Return the (x, y) coordinate for the center point of the cell that contains the specified text.  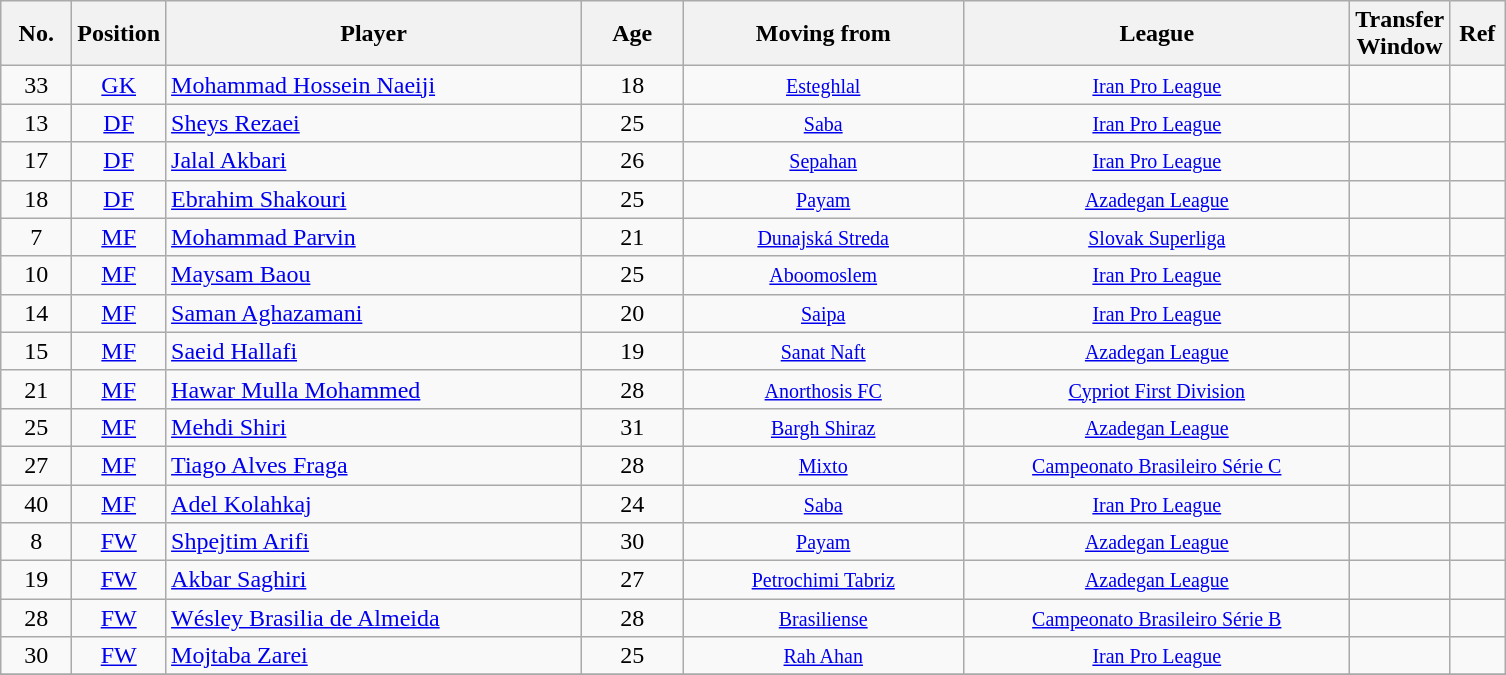
17 (36, 161)
Cypriot First Division (1157, 389)
Hawar Mulla Mohammed (374, 389)
Brasiliense (824, 618)
Mojtaba Zarei (374, 656)
Jalal Akbari (374, 161)
Player (374, 34)
33 (36, 85)
Anorthosis FC (824, 389)
Sepahan (824, 161)
Mohammad Parvin (374, 237)
24 (632, 503)
Adel Kolahkaj (374, 503)
Campeonato Brasileiro Série B (1157, 618)
Transfer Window (1400, 34)
Ref (1477, 34)
Mohammad Hossein Naeiji (374, 85)
13 (36, 123)
Dunajská Streda (824, 237)
Sanat Naft (824, 351)
Mehdi Shiri (374, 427)
7 (36, 237)
Saipa (824, 313)
Sheys Rezaei (374, 123)
Ebrahim Shakouri (374, 199)
40 (36, 503)
Akbar Saghiri (374, 580)
Aboomoslem (824, 275)
Esteghlal (824, 85)
Rah Ahan (824, 656)
League (1157, 34)
14 (36, 313)
20 (632, 313)
26 (632, 161)
8 (36, 542)
Age (632, 34)
Shpejtim Arifi (374, 542)
Saman Aghazamani (374, 313)
Campeonato Brasileiro Série C (1157, 465)
Wésley Brasilia de Almeida (374, 618)
Position (119, 34)
Moving from (824, 34)
Mixto (824, 465)
Bargh Shiraz (824, 427)
Maysam Baou (374, 275)
31 (632, 427)
Tiago Alves Fraga (374, 465)
Saeid Hallafi (374, 351)
Petrochimi Tabriz (824, 580)
Slovak Superliga (1157, 237)
GK (119, 85)
No. (36, 34)
10 (36, 275)
15 (36, 351)
